Output the [x, y] coordinate of the center of the cell containing the given text.  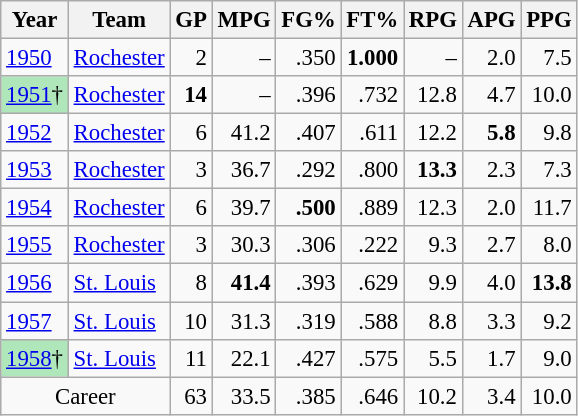
39.7 [244, 208]
33.5 [244, 396]
13.3 [434, 170]
41.2 [244, 133]
1952 [35, 133]
63 [191, 396]
1.000 [372, 58]
5.8 [492, 133]
1950 [35, 58]
11 [191, 358]
.889 [372, 208]
1957 [35, 321]
.222 [372, 245]
1953 [35, 170]
.500 [308, 208]
FG% [308, 20]
2.7 [492, 245]
8.8 [434, 321]
14 [191, 95]
9.2 [549, 321]
7.5 [549, 58]
.393 [308, 283]
.575 [372, 358]
5.5 [434, 358]
.396 [308, 95]
RPG [434, 20]
.646 [372, 396]
7.3 [549, 170]
10 [191, 321]
9.9 [434, 283]
8 [191, 283]
8.0 [549, 245]
2.3 [492, 170]
12.8 [434, 95]
FT% [372, 20]
3.3 [492, 321]
9.8 [549, 133]
1956 [35, 283]
31.3 [244, 321]
9.0 [549, 358]
.407 [308, 133]
4.7 [492, 95]
Team [119, 20]
9.3 [434, 245]
10.2 [434, 396]
Year [35, 20]
GP [191, 20]
41.4 [244, 283]
1955 [35, 245]
.629 [372, 283]
36.7 [244, 170]
.800 [372, 170]
30.3 [244, 245]
22.1 [244, 358]
1954 [35, 208]
2 [191, 58]
1951† [35, 95]
.588 [372, 321]
APG [492, 20]
.732 [372, 95]
12.3 [434, 208]
11.7 [549, 208]
.350 [308, 58]
.306 [308, 245]
12.2 [434, 133]
.292 [308, 170]
3.4 [492, 396]
MPG [244, 20]
1958† [35, 358]
Career [86, 396]
.611 [372, 133]
PPG [549, 20]
.385 [308, 396]
1.7 [492, 358]
13.8 [549, 283]
4.0 [492, 283]
.427 [308, 358]
.319 [308, 321]
